Scan for the cell matching the given text and deliver its [X, Y] coordinate at center. 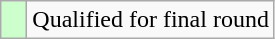
Qualified for final round [151, 20]
